Find where the given text appears and provide that cell's center as [x, y] coordinate. 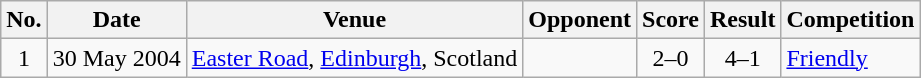
Result [743, 20]
Score [671, 20]
1 [24, 58]
Competition [850, 20]
4–1 [743, 58]
Date [116, 20]
Friendly [850, 58]
Easter Road, Edinburgh, Scotland [354, 58]
Venue [354, 20]
30 May 2004 [116, 58]
No. [24, 20]
Opponent [580, 20]
2–0 [671, 58]
